Pinpoint the cell where the given text exists, returning its (x, y) midpoint coordinate. 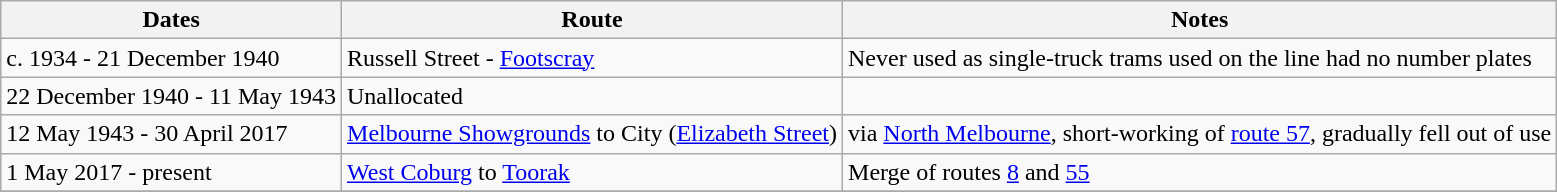
West Coburg to Toorak (592, 172)
22 December 1940 - 11 May 1943 (172, 96)
1 May 2017 - present (172, 172)
Merge of routes 8 and 55 (1200, 172)
Unallocated (592, 96)
Never used as single-truck trams used on the line had no number plates (1200, 58)
c. 1934 - 21 December 1940 (172, 58)
via North Melbourne, short-working of route 57, gradually fell out of use (1200, 134)
Notes (1200, 20)
Dates (172, 20)
Russell Street - Footscray (592, 58)
12 May 1943 - 30 April 2017 (172, 134)
Route (592, 20)
Melbourne Showgrounds to City (Elizabeth Street) (592, 134)
